Output the (x, y) coordinate of the center of the cell containing the given text.  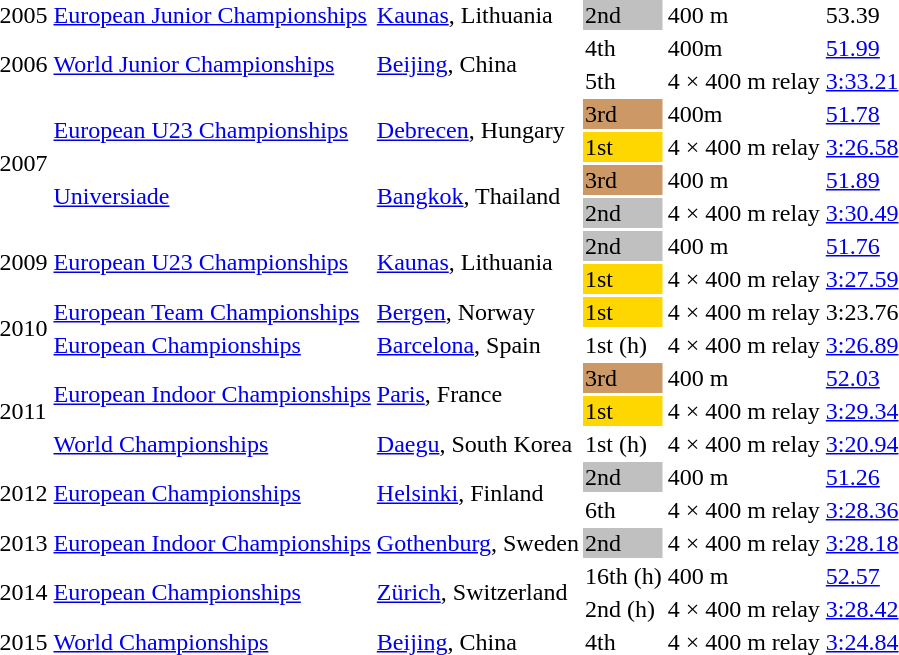
Bergen, Norway (478, 312)
European Junior Championships (212, 15)
Paris, France (478, 394)
European Team Championships (212, 312)
16th (h) (623, 576)
6th (623, 510)
2nd (h) (623, 609)
4th (623, 48)
Universiade (212, 196)
Beijing, China (478, 64)
5th (623, 81)
Debrecen, Hungary (478, 130)
Zürich, Switzerland (478, 592)
Daegu, South Korea (478, 444)
World Junior Championships (212, 64)
Bangkok, Thailand (478, 196)
Barcelona, Spain (478, 345)
World Championships (212, 444)
Helsinki, Finland (478, 494)
Gothenburg, Sweden (478, 543)
